Return the [X, Y] coordinate for the center point of the cell that contains the specified text.  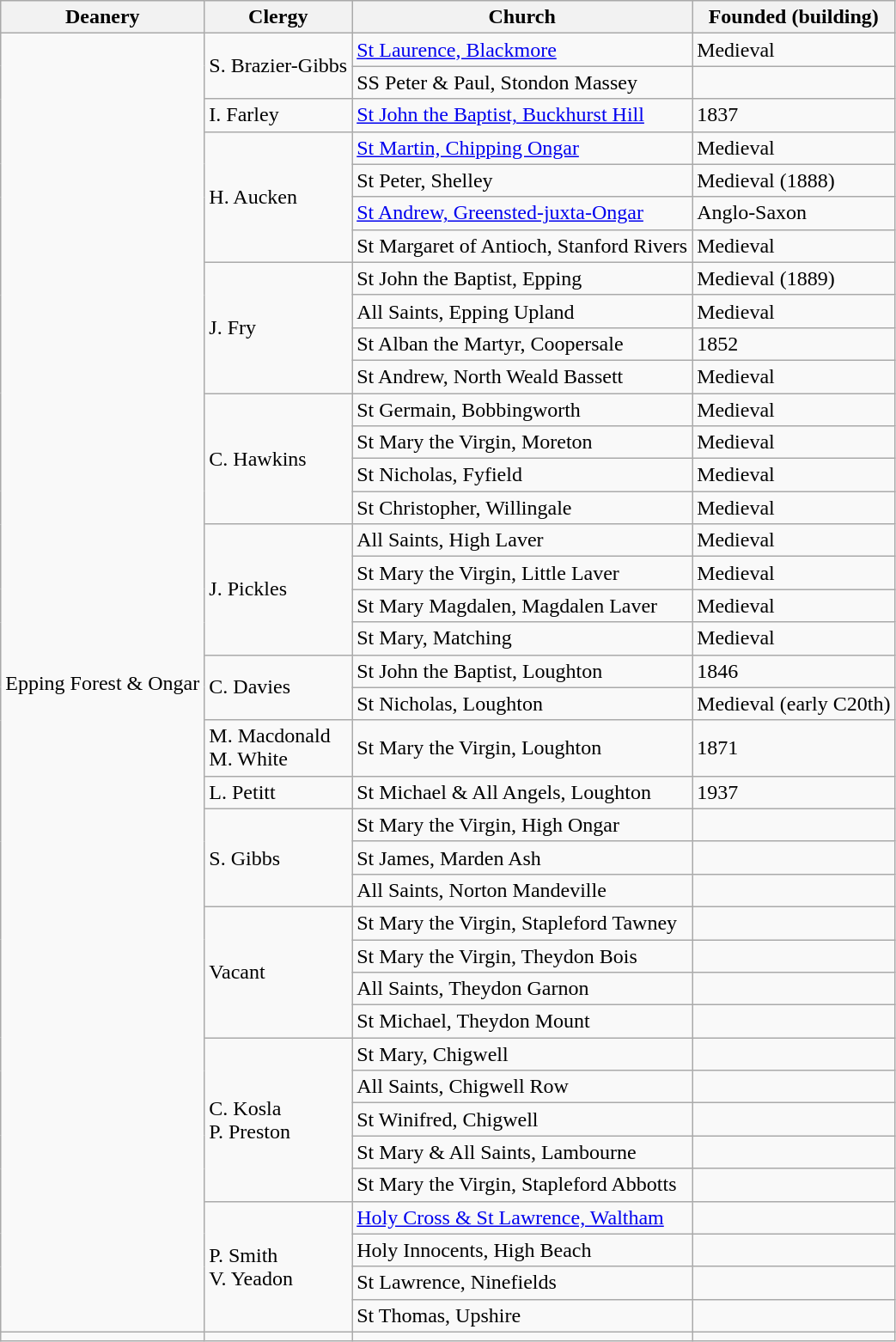
Medieval (1888) [794, 180]
1846 [794, 671]
SS Peter & Paul, Stondon Massey [522, 82]
St Michael & All Angels, Loughton [522, 792]
Vacant [278, 972]
L. Petitt [278, 792]
Medieval (1889) [794, 278]
St Margaret of Antioch, Stanford Rivers [522, 246]
St Mary the Virgin, Stapleford Abbotts [522, 1185]
Clergy [278, 17]
St Mary the Virgin, High Ongar [522, 825]
S. Gibbs [278, 857]
Anglo-Saxon [794, 213]
1837 [794, 115]
St John the Baptist, Epping [522, 278]
St Germain, Bobbingworth [522, 410]
St Mary Magdalen, Magdalen Laver [522, 606]
St Alban the Martyr, Coopersale [522, 344]
St Mary, Chigwell [522, 1054]
Deanery [103, 17]
All Saints, High Laver [522, 540]
Founded (building) [794, 17]
St Nicholas, Loughton [522, 704]
St Winifred, Chigwell [522, 1119]
Holy Innocents, High Beach [522, 1250]
St Mary, Matching [522, 638]
St Mary the Virgin, Theydon Bois [522, 956]
St Mary the Virgin, Stapleford Tawney [522, 923]
St Andrew, Greensted-juxta-Ongar [522, 213]
C. KoslaP. Preston [278, 1119]
1871 [794, 747]
St Thomas, Upshire [522, 1315]
St John the Baptist, Buckhurst Hill [522, 115]
C. Davies [278, 687]
M. MacdonaldM. White [278, 747]
Holy Cross & St Lawrence, Waltham [522, 1217]
I. Farley [278, 115]
J. Fry [278, 327]
Epping Forest & Ongar [103, 682]
St Andrew, North Weald Bassett [522, 376]
St Mary & All Saints, Lambourne [522, 1152]
J. Pickles [278, 589]
St James, Marden Ash [522, 857]
St Peter, Shelley [522, 180]
St Laurence, Blackmore [522, 50]
St Mary the Virgin, Little Laver [522, 573]
St Mary the Virgin, Loughton [522, 747]
All Saints, Theydon Garnon [522, 989]
1937 [794, 792]
St Mary the Virgin, Moreton [522, 442]
St Martin, Chipping Ongar [522, 148]
St John the Baptist, Loughton [522, 671]
H. Aucken [278, 197]
St Christopher, Willingale [522, 508]
S. Brazier-Gibbs [278, 66]
P. SmithV. Yeadon [278, 1266]
Church [522, 17]
St Michael, Theydon Mount [522, 1022]
C. Hawkins [278, 459]
All Saints, Chigwell Row [522, 1087]
All Saints, Norton Mandeville [522, 890]
St Lawrence, Ninefields [522, 1283]
Medieval (early C20th) [794, 704]
1852 [794, 344]
All Saints, Epping Upland [522, 311]
St Nicholas, Fyfield [522, 475]
